Return [x, y] of the center of cell containing provided text 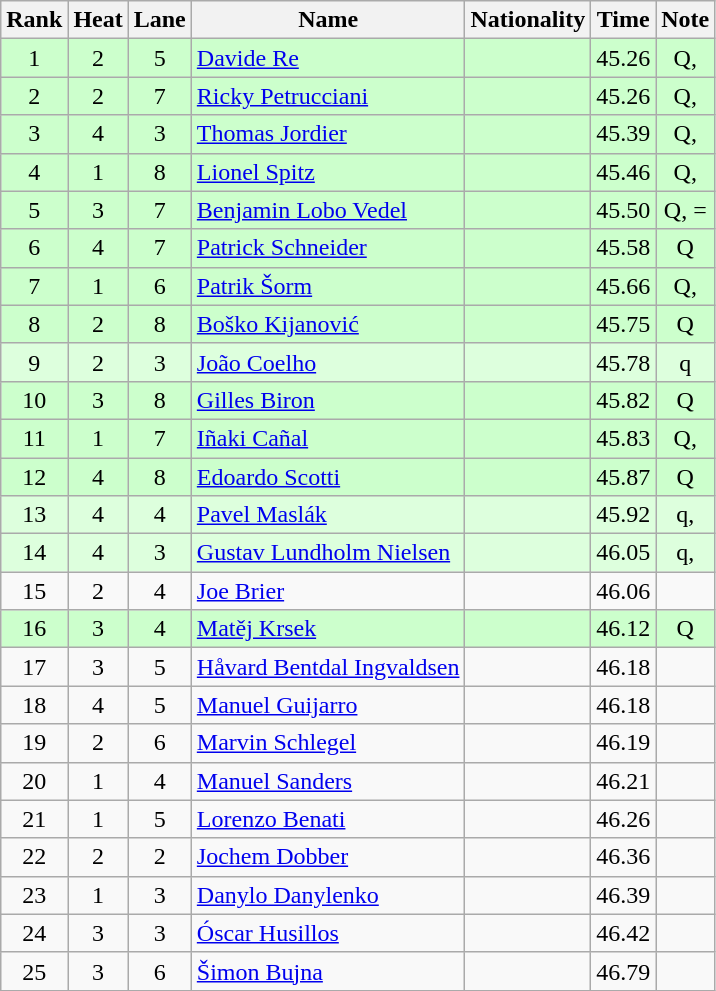
45.83 [624, 438]
46.05 [624, 553]
45.78 [624, 362]
Thomas Jordier [328, 134]
46.36 [624, 857]
Gilles Biron [328, 400]
Rank [34, 20]
46.19 [624, 743]
12 [34, 477]
Manuel Sanders [328, 781]
15 [34, 591]
Q, = [686, 210]
46.06 [624, 591]
Marvin Schlegel [328, 743]
Time [624, 20]
21 [34, 819]
Danylo Danylenko [328, 895]
Davide Re [328, 58]
Lane [160, 20]
Lorenzo Benati [328, 819]
46.12 [624, 629]
13 [34, 515]
25 [34, 971]
45.82 [624, 400]
Jochem Dobber [328, 857]
Ricky Petrucciani [328, 96]
Håvard Bentdal Ingvaldsen [328, 667]
Patrick Schneider [328, 248]
Iñaki Cañal [328, 438]
Nationality [528, 20]
45.39 [624, 134]
20 [34, 781]
Edoardo Scotti [328, 477]
Gustav Lundholm Nielsen [328, 553]
q [686, 362]
45.66 [624, 286]
17 [34, 667]
45.87 [624, 477]
Patrik Šorm [328, 286]
46.39 [624, 895]
16 [34, 629]
Óscar Husillos [328, 933]
23 [34, 895]
46.21 [624, 781]
11 [34, 438]
Heat [98, 20]
Manuel Guijarro [328, 705]
45.75 [624, 324]
45.50 [624, 210]
45.46 [624, 172]
9 [34, 362]
24 [34, 933]
18 [34, 705]
19 [34, 743]
46.79 [624, 971]
10 [34, 400]
Note [686, 20]
João Coelho [328, 362]
14 [34, 553]
22 [34, 857]
46.42 [624, 933]
45.58 [624, 248]
45.92 [624, 515]
Matěj Krsek [328, 629]
Pavel Maslák [328, 515]
Benjamin Lobo Vedel [328, 210]
Joe Brier [328, 591]
Šimon Bujna [328, 971]
46.26 [624, 819]
Boško Kijanović [328, 324]
Lionel Spitz [328, 172]
Name [328, 20]
